Identify which cell holds the provided text, then report its (X, Y) central coordinate. 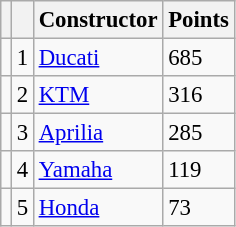
685 (198, 58)
Ducati (98, 58)
Points (198, 20)
KTM (98, 95)
Aprilia (98, 133)
4 (22, 170)
2 (22, 95)
316 (198, 95)
73 (198, 208)
285 (198, 133)
5 (22, 208)
119 (198, 170)
Yamaha (98, 170)
Constructor (98, 20)
1 (22, 58)
3 (22, 133)
Honda (98, 208)
